Locate the cell with the specified text and output its [x, y] center coordinate. 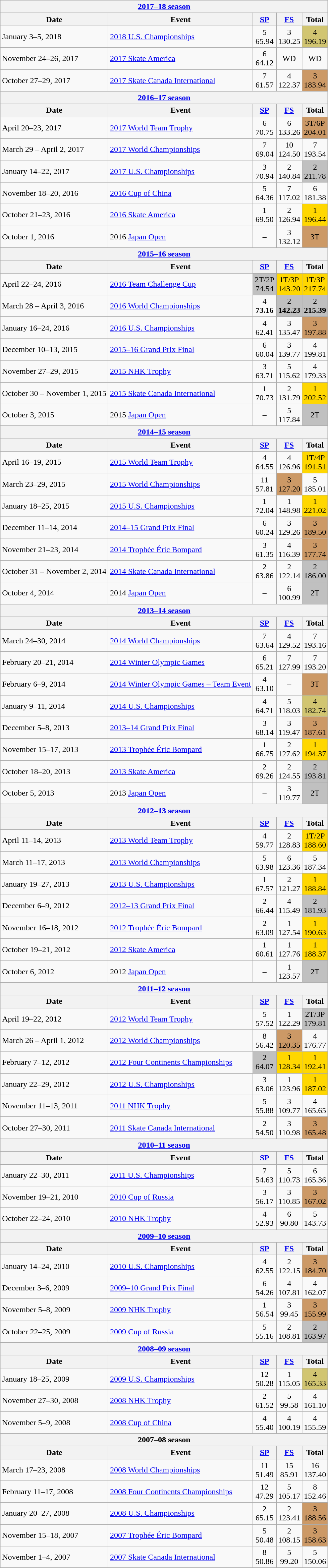
October 3, 2015 [54, 415]
December 10–13, 2015 [54, 349]
16 137.40 [315, 1470]
2014 Trophée Éric Bompard [180, 549]
3 139.77 [289, 349]
2014–15 season [164, 432]
2017 Skate America [180, 58]
2012 U.S. Championships [180, 1084]
April 22–24, 2016 [54, 284]
October 21–23, 2016 [54, 215]
2016 Japan Open [180, 237]
4 62.41 [265, 328]
2 63.86 [265, 571]
2009 Cup of Russia [180, 1332]
1 70.73 [265, 393]
2016 Cup of China [180, 193]
3 99.45 [289, 1310]
1 127.76 [289, 949]
January 18–25, 2009 [54, 1379]
2007 Skate Canada International [180, 1557]
2009 NHK Trophy [180, 1310]
3 167.02 [315, 1197]
February 20–21, 2014 [54, 662]
October 18–20, 2013 [54, 771]
2011 U.S. Championships [180, 1175]
4 64.71 [265, 706]
January 9–11, 2014 [54, 706]
8 56.42 [265, 1041]
2012 Trophée Éric Bompard [180, 928]
December 11–14, 2014 [54, 528]
10 124.50 [289, 150]
November 15–18, 2007 [54, 1535]
4 165.65 [315, 1106]
2 124.55 [289, 771]
November 11–13, 2011 [54, 1106]
2 211.78 [315, 171]
January 14–24, 2010 [54, 1266]
7 69.04 [265, 150]
February 7–12, 2012 [54, 1062]
1 128.34 [289, 1062]
3 120.35 [289, 1041]
4 129.52 [289, 640]
November 16–18, 2012 [54, 928]
12 47.29 [265, 1492]
February 11–17, 2008 [54, 1492]
March 23–29, 2015 [54, 484]
October 27–29, 2017 [54, 80]
2T/2P 74.54 [265, 284]
2008–09 season [164, 1349]
October 1, 2016 [54, 237]
2 142.23 [289, 306]
4 165.33 [315, 1379]
2007–08 season [164, 1440]
2017 U.S. Championships [180, 171]
6 65.21 [265, 662]
3 127.20 [289, 484]
5 50.48 [265, 1535]
3 135.47 [289, 328]
November 24–26, 2017 [54, 58]
15 85.91 [289, 1470]
11 51.49 [265, 1470]
6 70.75 [265, 127]
5 64.36 [265, 193]
1 202.52 [315, 393]
4 199.81 [315, 349]
4 63.10 [265, 684]
2013 Japan Open [180, 793]
3 183.94 [315, 80]
5 187.34 [315, 862]
5 57.52 [265, 1019]
2012 World Championships [180, 1041]
2014–15 Grand Prix Final [180, 528]
2 121.27 [289, 884]
January 16–24, 2016 [54, 328]
November 5–9, 2008 [54, 1422]
October 27–30, 2011 [54, 1128]
1 188.84 [315, 884]
2012–13 season [164, 810]
3 155.99 [315, 1310]
January 19–27, 2013 [54, 884]
1 148.98 [289, 506]
3 110.85 [289, 1197]
6 123.36 [289, 862]
4 52.93 [265, 1219]
2013 World Championships [180, 862]
5 63.98 [265, 862]
3 158.63 [315, 1535]
5 55.16 [265, 1332]
2013–14 season [164, 611]
5 110.73 [289, 1175]
5 99.58 [289, 1401]
2 69.26 [265, 771]
4 62.55 [265, 1266]
2 131.79 [289, 393]
March 26 – April 1, 2012 [54, 1041]
2 193.81 [315, 771]
1T/3P 143.20 [289, 284]
5 117.84 [289, 415]
4 116.39 [289, 549]
2014 Winter Olympic Games – Team Event [180, 684]
1T/3P 217.74 [315, 284]
1 190.63 [315, 928]
1 115.05 [289, 1379]
2015–16 Grand Prix Final [180, 349]
1T/4P 191.51 [315, 462]
2011 Skate Canada International [180, 1128]
2 122.14 [289, 571]
2 66.44 [265, 906]
7 117.02 [289, 193]
2013 Skate America [180, 771]
5 55.88 [265, 1106]
3 63.71 [265, 371]
2015 NHK Trophy [180, 371]
April 16–19, 2015 [54, 462]
2 123.41 [289, 1513]
2014 Winter Olympic Games [180, 662]
6 60.24 [265, 528]
October 22–25, 2009 [54, 1332]
3 63.06 [265, 1084]
2016 Skate America [180, 215]
1 72.04 [265, 506]
1 66.75 [265, 750]
November 15–17, 2013 [54, 750]
2012 Four Continents Championships [180, 1062]
2017 World Team Trophy [180, 127]
2007 Trophée Éric Bompard [180, 1535]
2008 NHK Trophy [180, 1401]
4 100.19 [289, 1422]
2015 World Team Trophy [180, 462]
October 30 – November 1, 2015 [54, 393]
2016–17 season [164, 98]
2015–16 season [164, 254]
2010–11 season [164, 1145]
1 127.54 [289, 928]
4 182.74 [315, 706]
3 56.17 [265, 1197]
1 122.29 [289, 1019]
4 73.16 [265, 306]
5 99.20 [289, 1557]
1 188.37 [315, 949]
2013 World Team Trophy [180, 840]
December 3–6, 2009 [54, 1288]
2 108.81 [289, 1332]
3 70.94 [265, 171]
1 192.41 [315, 1062]
2 61.52 [265, 1401]
2016 World Championships [180, 306]
2008 Four Continents Championships [180, 1492]
November 19–21, 2010 [54, 1197]
2009–10 season [164, 1236]
2014 World Championships [180, 640]
1 187.02 [315, 1084]
2013–14 Grand Prix Final [180, 728]
3 110.98 [289, 1128]
2T/3P 179.81 [315, 1019]
6 60.04 [265, 349]
3 132.12 [289, 237]
4 115.49 [289, 906]
2 63.09 [265, 928]
3 187.61 [315, 728]
March 11–17, 2013 [54, 862]
2 140.84 [289, 171]
2015 U.S. Championships [180, 506]
1 67.57 [265, 884]
October 19–21, 2012 [54, 949]
3T/6P 204.01 [315, 127]
2012–13 Grand Prix Final [180, 906]
5 118.03 [289, 706]
October 6, 2012 [54, 972]
2 108.15 [289, 1535]
2010 U.S. Championships [180, 1266]
1 69.50 [265, 215]
4 179.33 [315, 371]
2010 NHK Trophy [180, 1219]
6 100.99 [289, 593]
1 123.96 [289, 1084]
March 24–30, 2014 [54, 640]
4 126.96 [289, 462]
3 130.25 [289, 37]
2 122.15 [289, 1266]
2 54.50 [265, 1128]
5 185.01 [315, 484]
December 6–9, 2012 [54, 906]
4 55.40 [265, 1422]
January 18–25, 2015 [54, 506]
November 27–30, 2008 [54, 1401]
3 119.77 [289, 793]
7 193.16 [315, 640]
3 165.48 [315, 1128]
2018 U.S. Championships [180, 37]
December 5–8, 2013 [54, 728]
2 163.97 [315, 1332]
1 56.54 [265, 1310]
2011 NHK Trophy [180, 1106]
1 194.37 [315, 750]
2011–12 season [164, 989]
November 27–29, 2015 [54, 371]
2 181.93 [315, 906]
3 197.88 [315, 328]
6 133.26 [289, 127]
7 193.20 [315, 662]
1 221.02 [315, 506]
January 22–29, 2012 [54, 1084]
3 61.35 [265, 549]
3 177.74 [315, 549]
2014 U.S. Championships [180, 706]
1 196.44 [315, 215]
November 5–8, 2009 [54, 1310]
6 181.38 [315, 193]
April 20–23, 2017 [54, 127]
3 184.70 [315, 1266]
2014 Japan Open [180, 593]
3 109.77 [289, 1106]
October 5, 2013 [54, 793]
3 189.50 [315, 528]
3 129.26 [289, 528]
5 105.17 [289, 1492]
2012 Japan Open [180, 972]
2010 Cup of Russia [180, 1197]
5 150.06 [315, 1557]
2009 U.S. Championships [180, 1379]
4 161.10 [315, 1401]
1 123.57 [289, 972]
6 90.80 [289, 1219]
April 19–22, 2012 [54, 1019]
2015 Japan Open [180, 415]
2014 Skate Canada International [180, 571]
2 64.07 [265, 1062]
2017 Skate Canada International [180, 80]
2 186.00 [315, 571]
2012 World Team Trophy [180, 1019]
2 126.94 [289, 215]
3 68.14 [265, 728]
March 28 – April 3, 2016 [54, 306]
7 61.57 [265, 80]
March 29 – April 2, 2017 [54, 150]
1T/2P 188.60 [315, 840]
2015 Skate Canada International [180, 393]
4 162.07 [315, 1288]
2009–10 Grand Prix Final [180, 1288]
4 59.77 [265, 840]
November 1–4, 2007 [54, 1557]
3 119.47 [289, 728]
November 18–20, 2016 [54, 193]
4 196.19 [315, 37]
12 50.28 [265, 1379]
2012 Skate America [180, 949]
February 6–9, 2014 [54, 684]
2013 U.S. Championships [180, 884]
2008 World Championships [180, 1470]
5 115.62 [289, 371]
6 165.36 [315, 1175]
2 215.39 [315, 306]
January 14–22, 2017 [54, 171]
2017–18 season [164, 7]
7 193.54 [315, 150]
6 64.12 [265, 58]
January 20–27, 2008 [54, 1513]
5 65.94 [265, 37]
4 155.59 [315, 1422]
January 22–30, 2011 [54, 1175]
5 143.73 [315, 1219]
8 50.86 [265, 1557]
7 63.64 [265, 640]
7 127.99 [289, 662]
October 22–24, 2010 [54, 1219]
2 128.83 [289, 840]
2016 U.S. Championships [180, 328]
2016 Team Challenge Cup [180, 284]
8 152.46 [315, 1492]
2 127.62 [289, 750]
March 17–23, 2008 [54, 1470]
6 54.26 [265, 1288]
2008 Cup of China [180, 1422]
October 31 – November 2, 2014 [54, 571]
4 64.55 [265, 462]
4 122.37 [289, 80]
April 11–14, 2013 [54, 840]
2008 U.S. Championships [180, 1513]
4 176.77 [315, 1041]
2 65.15 [265, 1513]
October 4, 2014 [54, 593]
November 21–23, 2014 [54, 549]
2013 Trophée Éric Bompard [180, 750]
January 3–5, 2018 [54, 37]
2015 World Championships [180, 484]
3 188.56 [315, 1513]
11 57.81 [265, 484]
4 107.81 [289, 1288]
7 54.63 [265, 1175]
1 60.61 [265, 949]
2017 World Championships [180, 150]
